Extract the [x, y] coordinate from the center of the cell holding the provided text.  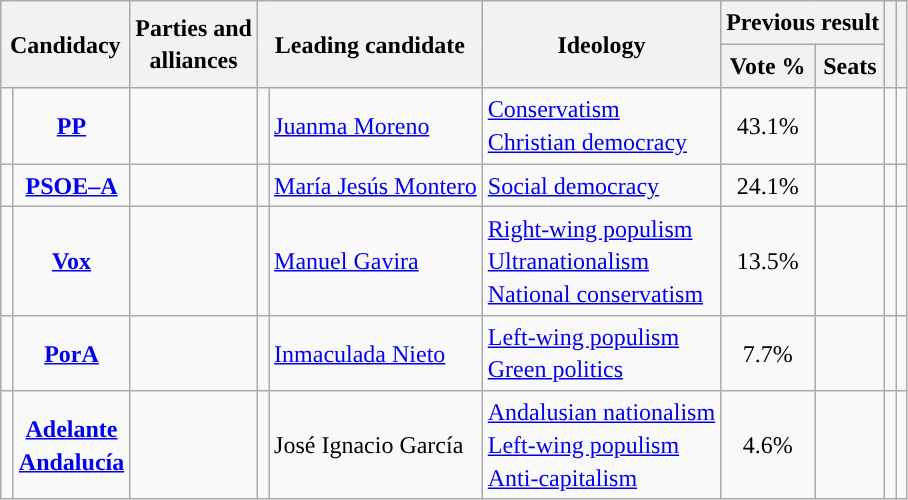
24.1% [768, 186]
Juanma Moreno [376, 126]
13.5% [768, 261]
Social democracy [601, 186]
Left-wing populismGreen politics [601, 353]
Ideology [601, 44]
Candidacy [66, 44]
Previous result [803, 22]
PP [71, 126]
AdelanteAndalucía [71, 445]
PSOE–A [71, 186]
María Jesús Montero [376, 186]
Seats [850, 66]
4.6% [768, 445]
Vox [71, 261]
Inmaculada Nieto [376, 353]
43.1% [768, 126]
PorA [71, 353]
Manuel Gavira [376, 261]
Leading candidate [370, 44]
Vote % [768, 66]
José Ignacio García [376, 445]
7.7% [768, 353]
Right-wing populismUltranationalismNational conservatism [601, 261]
Parties andalliances [194, 44]
Andalusian nationalismLeft-wing populismAnti-capitalism [601, 445]
ConservatismChristian democracy [601, 126]
